Find where the given text appears and provide that cell's center as [X, Y] coordinate. 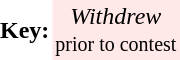
Withdrewprior to contest [116, 30]
